Extract the (X, Y) coordinate from the center of the cell holding the provided text.  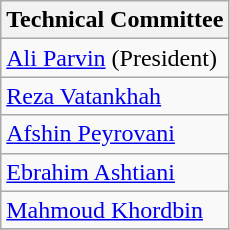
Afshin Peyrovani (115, 134)
Ebrahim Ashtiani (115, 172)
Technical Committee (115, 20)
Mahmoud Khordbin (115, 210)
Ali Parvin (President) (115, 58)
Reza Vatankhah (115, 96)
